Capture the cell that displays the provided text and extract its (x, y) central coordinate. 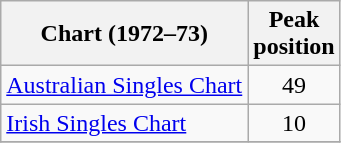
Peak position (294, 34)
Irish Singles Chart (124, 123)
49 (294, 85)
10 (294, 123)
Chart (1972–73) (124, 34)
Australian Singles Chart (124, 85)
